Find where the given text appears and provide that cell's center as [x, y] coordinate. 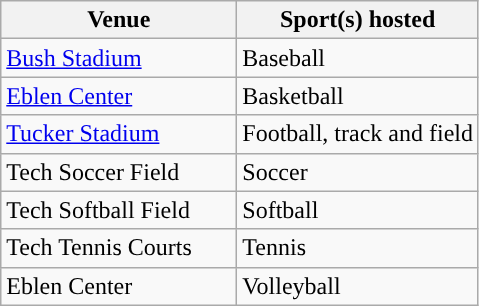
Tucker Stadium [119, 134]
Tech Softball Field [119, 210]
Tennis [358, 248]
Bush Stadium [119, 58]
Softball [358, 210]
Tech Tennis Courts [119, 248]
Soccer [358, 172]
Venue [119, 20]
Basketball [358, 96]
Volleyball [358, 286]
Sport(s) hosted [358, 20]
Baseball [358, 58]
Football, track and field [358, 134]
Tech Soccer Field [119, 172]
